Provide the [X, Y] coordinate of the cell's center where the given text is located.  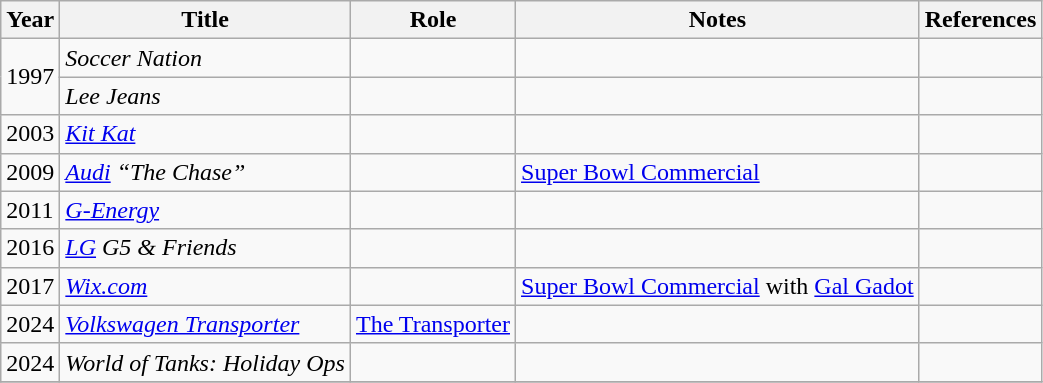
2011 [30, 210]
References [980, 20]
2009 [30, 172]
Notes [718, 20]
1997 [30, 77]
Year [30, 20]
Role [432, 20]
Audi “The Chase” [206, 172]
2017 [30, 286]
2003 [30, 134]
2016 [30, 248]
Volkswagen Transporter [206, 324]
LG G5 & Friends [206, 248]
Super Bowl Commercial with Gal Gadot [718, 286]
Title [206, 20]
Wix.com [206, 286]
Soccer Nation [206, 58]
World of Tanks: Holiday Ops [206, 362]
Kit Kat [206, 134]
The Transporter [432, 324]
G-Energy [206, 210]
Lee Jeans [206, 96]
Super Bowl Commercial [718, 172]
